Scan for the cell matching the given text and deliver its (X, Y) coordinate at center. 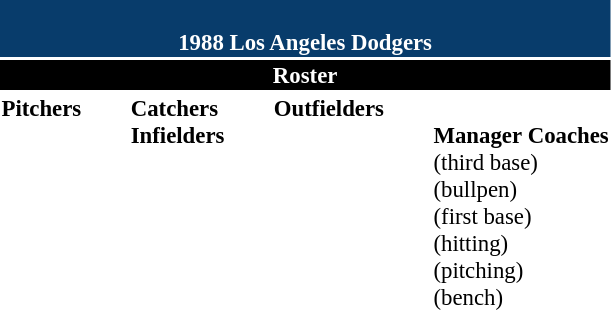
1988 Los Angeles Dodgers (305, 28)
Roster (305, 75)
